For the text-containing cell, return its midpoint in [X, Y] coordinate format. 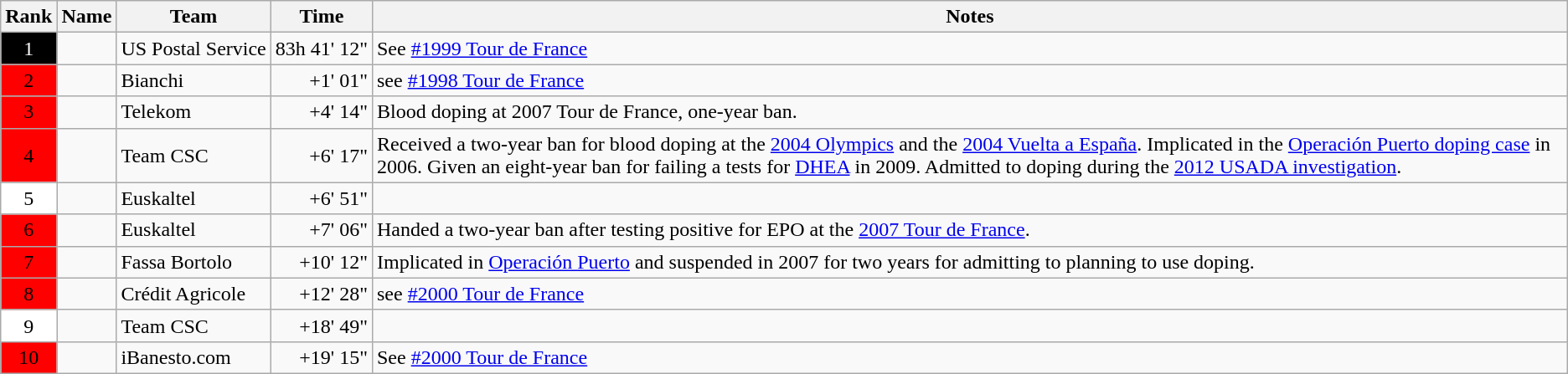
Name [87, 17]
5 [28, 198]
+6' 17" [322, 156]
US Postal Service [193, 49]
Rank [28, 17]
10 [28, 357]
+19' 15" [322, 357]
+1' 01" [322, 80]
1 [28, 49]
See #2000 Tour de France [970, 357]
Implicated in Operación Puerto and suspended in 2007 for two years for admitting to planning to use doping. [970, 262]
Notes [970, 17]
6 [28, 230]
+12' 28" [322, 294]
4 [28, 156]
Blood doping at 2007 Tour de France, one-year ban. [970, 112]
83h 41' 12" [322, 49]
+6' 51" [322, 198]
Telekom [193, 112]
+4' 14" [322, 112]
Crédit Agricole [193, 294]
iBanesto.com [193, 357]
See #1999 Tour de France [970, 49]
9 [28, 325]
Team [193, 17]
Handed a two-year ban after testing positive for EPO at the 2007 Tour de France. [970, 230]
see #1998 Tour de France [970, 80]
2 [28, 80]
Fassa Bortolo [193, 262]
Time [322, 17]
Bianchi [193, 80]
8 [28, 294]
+7' 06" [322, 230]
3 [28, 112]
7 [28, 262]
see #2000 Tour de France [970, 294]
+18' 49" [322, 325]
+10' 12" [322, 262]
